Determine the (x, y) coordinate at the center of the cell enclosing the given text.  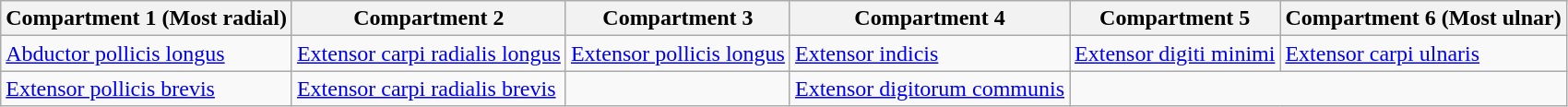
Extensor digiti minimi (1175, 53)
Compartment 6 (Most ulnar) (1423, 18)
Extensor carpi radialis brevis (428, 89)
Extensor pollicis brevis (147, 89)
Extensor carpi ulnaris (1423, 53)
Compartment 4 (930, 18)
Extensor indicis (930, 53)
Extensor pollicis longus (677, 53)
Compartment 5 (1175, 18)
Compartment 2 (428, 18)
Extensor digitorum communis (930, 89)
Compartment 1 (Most radial) (147, 18)
Extensor carpi radialis longus (428, 53)
Compartment 3 (677, 18)
Abductor pollicis longus (147, 53)
